Detect which cell encompasses the target text, then output its (X, Y) center coordinate. 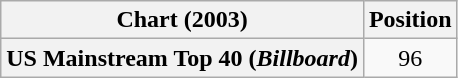
US Mainstream Top 40 (Billboard) (182, 58)
Position (410, 20)
96 (410, 58)
Chart (2003) (182, 20)
